Return the (X, Y) coordinate for the center point of the cell that contains the specified text.  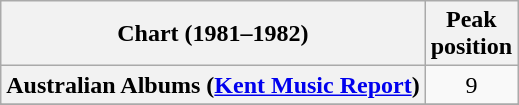
Australian Albums (Kent Music Report) (213, 85)
9 (471, 85)
Peak position (471, 34)
Chart (1981–1982) (213, 34)
